Locate the cell with the specified text and output its (x, y) center coordinate. 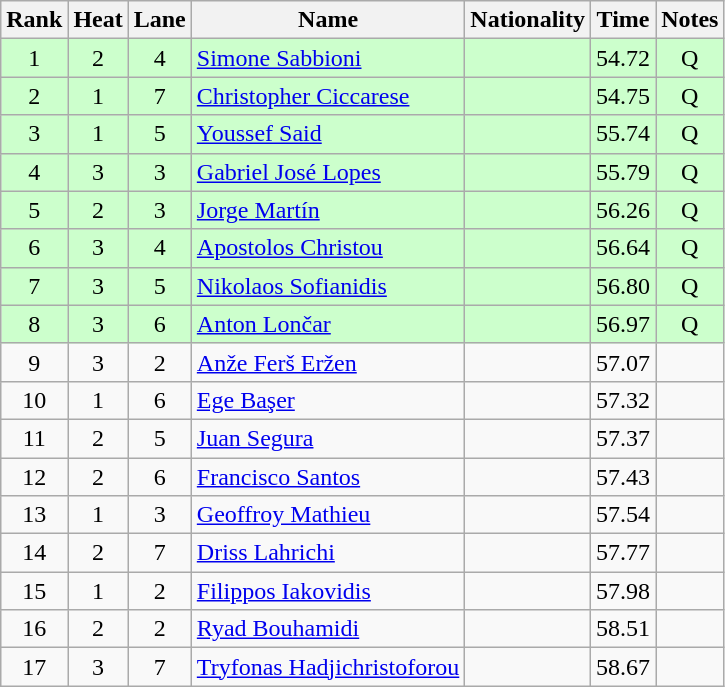
Juan Segura (328, 438)
12 (34, 477)
Driss Lahrichi (328, 553)
Ryad Bouhamidi (328, 629)
Lane (160, 20)
57.43 (624, 477)
56.97 (624, 324)
57.32 (624, 400)
Gabriel José Lopes (328, 172)
54.72 (624, 58)
8 (34, 324)
Filippos Iakovidis (328, 591)
55.74 (624, 134)
58.67 (624, 667)
Francisco Santos (328, 477)
58.51 (624, 629)
16 (34, 629)
Anton Lončar (328, 324)
54.75 (624, 96)
Simone Sabbioni (328, 58)
Notes (690, 20)
Heat (98, 20)
57.98 (624, 591)
Time (624, 20)
56.64 (624, 248)
10 (34, 400)
57.07 (624, 362)
14 (34, 553)
Geoffroy Mathieu (328, 515)
9 (34, 362)
Name (328, 20)
Youssef Said (328, 134)
56.80 (624, 286)
Ege Başer (328, 400)
Nationality (528, 20)
11 (34, 438)
Anže Ferš Eržen (328, 362)
56.26 (624, 210)
Jorge Martín (328, 210)
17 (34, 667)
Rank (34, 20)
Apostolos Christou (328, 248)
Christopher Ciccarese (328, 96)
Nikolaos Sofianidis (328, 286)
57.77 (624, 553)
Tryfonas Hadjichristoforou (328, 667)
57.37 (624, 438)
13 (34, 515)
55.79 (624, 172)
15 (34, 591)
57.54 (624, 515)
